Search for the cell housing the specified text and yield its [x, y] center coordinate. 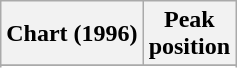
Chart (1996) [72, 34]
Peakposition [189, 34]
